Capture the cell that displays the provided text and extract its [x, y] central coordinate. 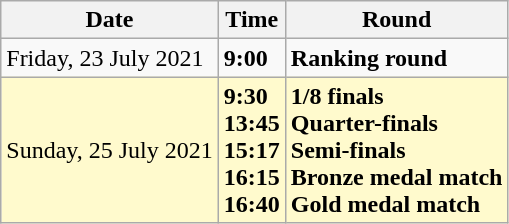
9:3013:4515:1716:1516:40 [252, 150]
Date [110, 20]
Sunday, 25 July 2021 [110, 150]
1/8 finalsQuarter-finalsSemi-finalsBronze medal matchGold medal match [396, 150]
Round [396, 20]
9:00 [252, 58]
Time [252, 20]
Friday, 23 July 2021 [110, 58]
Ranking round [396, 58]
